Locate the cell with the specified text and output its [X, Y] center coordinate. 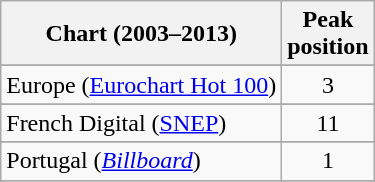
Chart (2003–2013) [142, 34]
French Digital (SNEP) [142, 123]
Europe (Eurochart Hot 100) [142, 85]
Peakposition [328, 34]
11 [328, 123]
3 [328, 85]
1 [328, 161]
Portugal (Billboard) [142, 161]
